Return the (x, y) coordinate for the center point of the cell that contains the specified text.  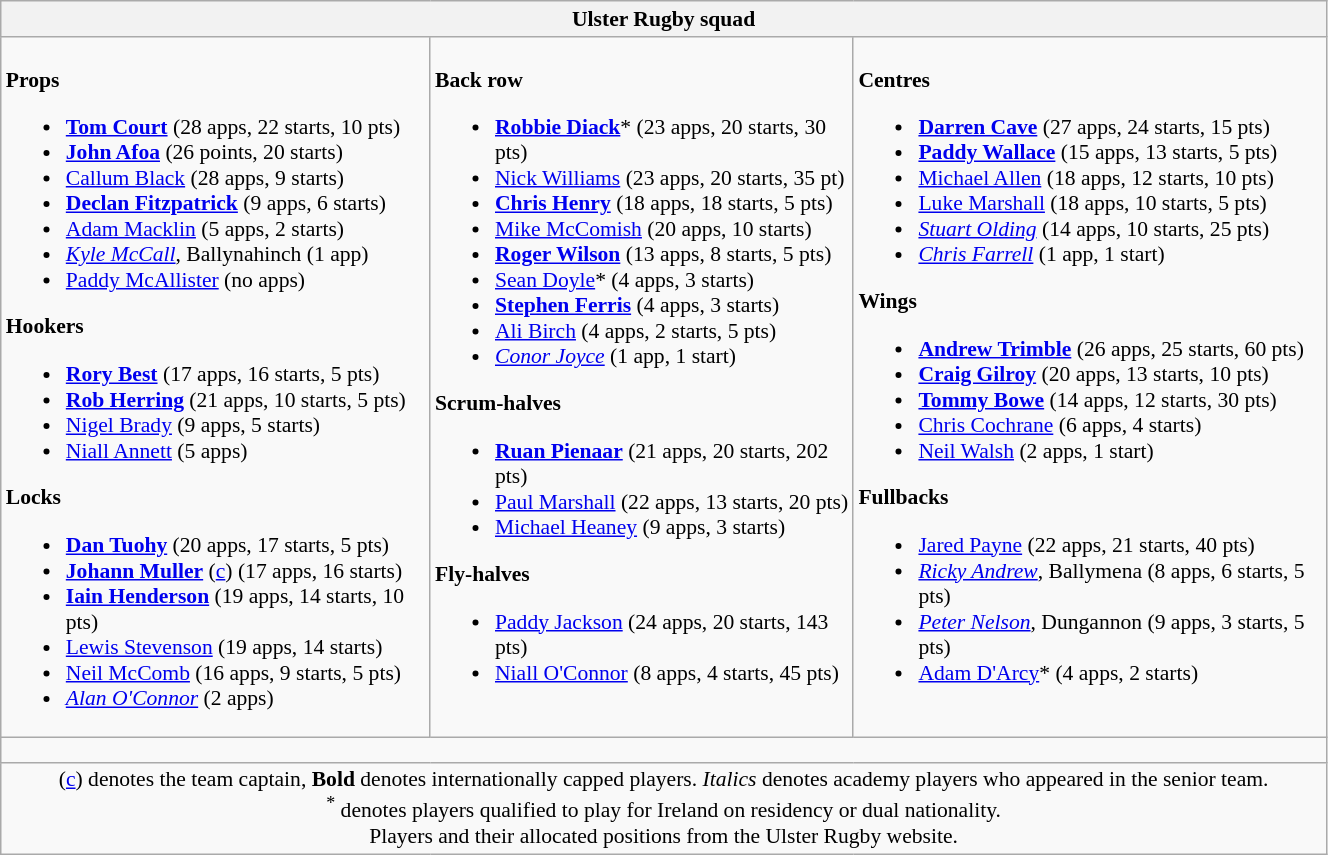
Ulster Rugby squad (664, 19)
